Provide the (x, y) coordinate of the cell's center where the given text is located.  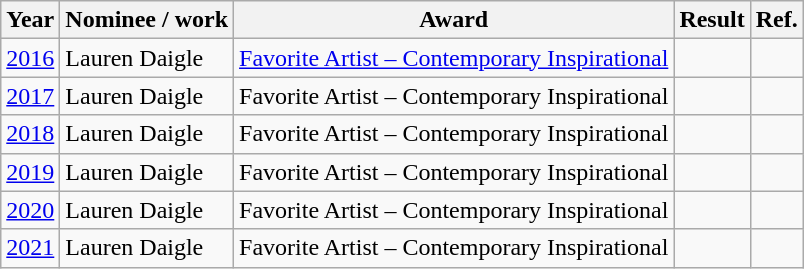
2020 (30, 210)
2019 (30, 172)
Nominee / work (147, 20)
2016 (30, 58)
2018 (30, 134)
Award (454, 20)
Ref. (776, 20)
2021 (30, 248)
Result (712, 20)
2017 (30, 96)
Year (30, 20)
